Search for the cell housing the specified text and yield its [X, Y] center coordinate. 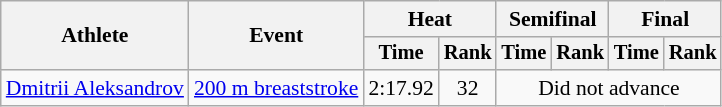
Semifinal [552, 19]
Athlete [95, 36]
Heat [430, 19]
32 [468, 88]
Final [665, 19]
Dmitrii Aleksandrov [95, 88]
Did not advance [608, 88]
Event [276, 36]
200 m breaststroke [276, 88]
2:17.92 [400, 88]
